Identify which cell holds the provided text, then report its [x, y] central coordinate. 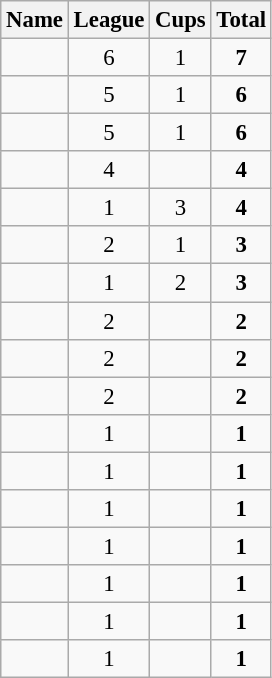
7 [241, 58]
League [108, 20]
Total [241, 20]
Name [35, 20]
Cups [180, 20]
